Determine the [x, y] coordinate at the center of the cell enclosing the given text.  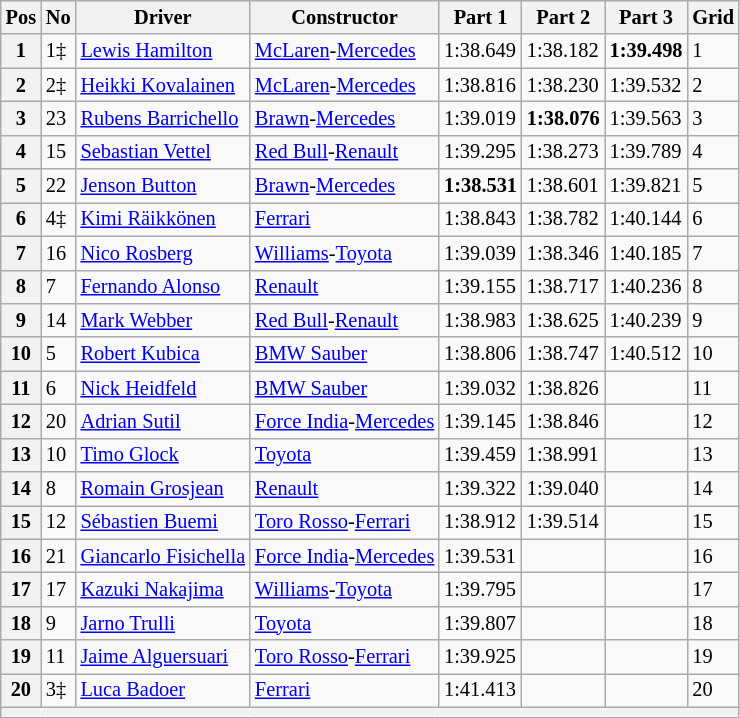
1:39.807 [480, 623]
Constructor [344, 17]
1:38.601 [564, 186]
Giancarlo Fisichella [163, 556]
1:40.185 [646, 253]
Timo Glock [163, 455]
1:40.236 [646, 287]
Jenson Button [163, 186]
1:38.346 [564, 253]
21 [58, 556]
1:38.816 [480, 85]
Jaime Alguersuari [163, 657]
1:39.459 [480, 455]
1:39.032 [480, 388]
2‡ [58, 85]
Fernando Alonso [163, 287]
1:39.531 [480, 556]
No [58, 17]
1:40.239 [646, 320]
1:38.717 [564, 287]
4‡ [58, 219]
1:39.040 [564, 489]
1:39.498 [646, 51]
Rubens Barrichello [163, 118]
Sebastian Vettel [163, 152]
1:38.846 [564, 421]
Adrian Sutil [163, 421]
1:38.230 [564, 85]
1:38.806 [480, 354]
1:39.322 [480, 489]
Luca Badoer [163, 690]
1:41.413 [480, 690]
Romain Grosjean [163, 489]
1:39.925 [480, 657]
Nico Rosberg [163, 253]
1:39.563 [646, 118]
Robert Kubica [163, 354]
1:38.531 [480, 186]
1:38.747 [564, 354]
1:38.983 [480, 320]
1:39.295 [480, 152]
Jarno Trulli [163, 623]
Grid [713, 17]
1:40.144 [646, 219]
1:38.782 [564, 219]
Kimi Räikkönen [163, 219]
1:39.795 [480, 589]
22 [58, 186]
Nick Heidfeld [163, 388]
23 [58, 118]
Pos [21, 17]
1:39.821 [646, 186]
1:39.155 [480, 287]
1:38.991 [564, 455]
3‡ [58, 690]
1:39.789 [646, 152]
Mark Webber [163, 320]
1:40.512 [646, 354]
1:39.039 [480, 253]
Driver [163, 17]
Sébastien Buemi [163, 522]
1:38.843 [480, 219]
Kazuki Nakajima [163, 589]
1‡ [58, 51]
Lewis Hamilton [163, 51]
1:38.649 [480, 51]
1:38.912 [480, 522]
1:38.826 [564, 388]
1:39.532 [646, 85]
Heikki Kovalainen [163, 85]
1:39.145 [480, 421]
1:38.625 [564, 320]
Part 3 [646, 17]
1:38.182 [564, 51]
Part 1 [480, 17]
1:38.273 [564, 152]
Part 2 [564, 17]
1:39.514 [564, 522]
1:38.076 [564, 118]
1:39.019 [480, 118]
